Detect which cell encompasses the target text, then output its (x, y) center coordinate. 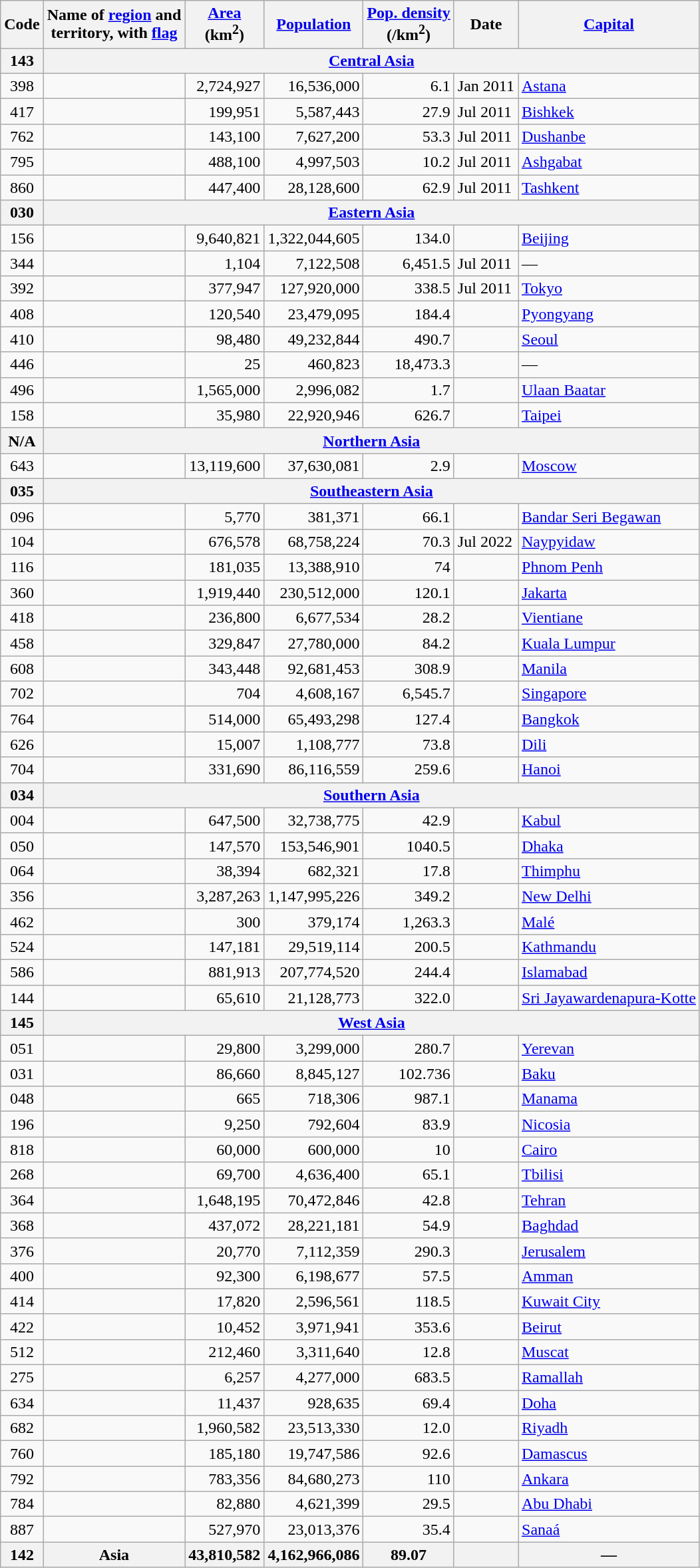
Jakarta (608, 593)
84,680,273 (314, 1479)
Asia (114, 1555)
1,960,582 (225, 1428)
143,100 (225, 136)
184.4 (409, 314)
49,232,844 (314, 339)
1.7 (409, 390)
030 (22, 213)
110 (409, 1479)
344 (22, 263)
600,000 (314, 1150)
120.1 (409, 593)
13,388,910 (314, 567)
379,174 (314, 921)
447,400 (225, 188)
368 (22, 1225)
Southeastern Asia (371, 491)
199,951 (225, 111)
153,546,901 (314, 846)
462 (22, 921)
Tashkent (608, 188)
196 (22, 1124)
6,545.7 (409, 694)
27,780,000 (314, 643)
Manila (608, 669)
Ulaan Baatar (608, 390)
050 (22, 846)
818 (22, 1150)
86,116,559 (314, 770)
881,913 (225, 973)
38,394 (225, 871)
116 (22, 567)
418 (22, 618)
683.5 (409, 1378)
Dushanbe (608, 136)
70,472,846 (314, 1200)
Kabul (608, 820)
353.6 (409, 1327)
792,604 (314, 1124)
Taipei (608, 415)
Damascus (608, 1454)
35,980 (225, 415)
1,263.3 (409, 921)
29,519,114 (314, 947)
Kathmandu (608, 947)
West Asia (371, 1023)
764 (22, 719)
338.5 (409, 289)
83.9 (409, 1124)
12.0 (409, 1428)
43,810,582 (225, 1555)
586 (22, 973)
647,500 (225, 820)
Kuala Lumpur (608, 643)
3,299,000 (314, 1048)
410 (22, 339)
10 (409, 1150)
Ramallah (608, 1378)
74 (409, 567)
064 (22, 871)
Beijing (608, 238)
27.9 (409, 111)
Phnom Penh (608, 567)
28,221,181 (314, 1225)
65,610 (225, 998)
Amman (608, 1276)
3,287,263 (225, 896)
392 (22, 289)
Tbilisi (608, 1175)
102.736 (409, 1074)
376 (22, 1251)
60,000 (225, 1150)
181,035 (225, 567)
268 (22, 1175)
634 (22, 1403)
Name of region andterritory, with flag (114, 25)
331,690 (225, 770)
86,660 (225, 1074)
004 (22, 820)
62.9 (409, 188)
53.3 (409, 136)
42.9 (409, 820)
57.5 (409, 1276)
82,880 (225, 1504)
Kuwait City (608, 1301)
Jul 2022 (486, 542)
Vientiane (608, 618)
626.7 (409, 415)
400 (22, 1276)
527,970 (225, 1529)
Thimphu (608, 871)
1,919,440 (225, 593)
322.0 (409, 998)
6,198,677 (314, 1276)
142 (22, 1555)
096 (22, 516)
3,971,941 (314, 1327)
035 (22, 491)
134.0 (409, 238)
68,758,224 (314, 542)
236,800 (225, 618)
Population (314, 25)
Seoul (608, 339)
147,181 (225, 947)
414 (22, 1301)
259.6 (409, 770)
Baku (608, 1074)
275 (22, 1378)
048 (22, 1099)
23,479,095 (314, 314)
488,100 (225, 162)
11,437 (225, 1403)
Hanoi (608, 770)
Manama (608, 1099)
15,007 (225, 744)
458 (22, 643)
118.5 (409, 1301)
Northern Asia (371, 440)
4,636,400 (314, 1175)
Sanaá (608, 1529)
70.3 (409, 542)
308.9 (409, 669)
6,257 (225, 1378)
54.9 (409, 1225)
Pyongyang (608, 314)
1,648,195 (225, 1200)
Abu Dhabi (608, 1504)
92,300 (225, 1276)
89.07 (409, 1555)
718,306 (314, 1099)
4,997,503 (314, 162)
2,724,927 (225, 86)
7,627,200 (314, 136)
643 (22, 466)
127,920,000 (314, 289)
25 (225, 365)
051 (22, 1048)
Tehran (608, 1200)
32,738,775 (314, 820)
Pop. density(/km2) (409, 25)
9,250 (225, 1124)
437,072 (225, 1225)
381,371 (314, 516)
Beirut (608, 1327)
Ankara (608, 1479)
Riyadh (608, 1428)
185,180 (225, 1454)
Cairo (608, 1150)
034 (22, 795)
Code (22, 25)
422 (22, 1327)
1,104 (225, 263)
760 (22, 1454)
784 (22, 1504)
Ashgabat (608, 162)
626 (22, 744)
Malé (608, 921)
Sri Jayawardenapura-Kotte (608, 998)
Central Asia (371, 61)
92.6 (409, 1454)
19,747,586 (314, 1454)
329,847 (225, 643)
65.1 (409, 1175)
Muscat (608, 1352)
104 (22, 542)
1,565,000 (225, 390)
Baghdad (608, 1225)
207,774,520 (314, 973)
Bishkek (608, 111)
Capital (608, 25)
230,512,000 (314, 593)
84.2 (409, 643)
16,536,000 (314, 86)
762 (22, 136)
Moscow (608, 466)
New Delhi (608, 896)
Doha (608, 1403)
1,322,044,605 (314, 238)
Singapore (608, 694)
031 (22, 1074)
4,162,966,086 (314, 1555)
7,122,508 (314, 263)
10.2 (409, 162)
Yerevan (608, 1048)
212,460 (225, 1352)
7,112,359 (314, 1251)
69,700 (225, 1175)
Bangkok (608, 719)
8,845,127 (314, 1074)
23,013,376 (314, 1529)
65,493,298 (314, 719)
446 (22, 365)
Dhaka (608, 846)
398 (22, 86)
12.8 (409, 1352)
17.8 (409, 871)
460,823 (314, 365)
343,448 (225, 669)
Astana (608, 86)
2,996,082 (314, 390)
145 (22, 1023)
Jan 2011 (486, 86)
1040.5 (409, 846)
417 (22, 111)
2.9 (409, 466)
144 (22, 998)
364 (22, 1200)
514,000 (225, 719)
3,311,640 (314, 1352)
Date (486, 25)
22,920,946 (314, 415)
Area(km2) (225, 25)
496 (22, 390)
200.5 (409, 947)
702 (22, 694)
887 (22, 1529)
356 (22, 896)
860 (22, 188)
244.4 (409, 973)
92,681,453 (314, 669)
156 (22, 238)
23,513,330 (314, 1428)
524 (22, 947)
408 (22, 314)
490.7 (409, 339)
4,608,167 (314, 694)
Naypyidaw (608, 542)
377,947 (225, 289)
120,540 (225, 314)
2,596,561 (314, 1301)
Bandar Seri Begawan (608, 516)
1,108,777 (314, 744)
158 (22, 415)
98,480 (225, 339)
676,578 (225, 542)
6,677,534 (314, 618)
987.1 (409, 1099)
28.2 (409, 618)
Eastern Asia (371, 213)
9,640,821 (225, 238)
18,473.3 (409, 365)
143 (22, 61)
290.3 (409, 1251)
Islamabad (608, 973)
29.5 (409, 1504)
300 (225, 921)
512 (22, 1352)
4,621,399 (314, 1504)
349.2 (409, 896)
10,452 (225, 1327)
35.4 (409, 1529)
28,128,600 (314, 188)
928,635 (314, 1403)
Jerusalem (608, 1251)
682,321 (314, 871)
Southern Asia (371, 795)
13,119,600 (225, 466)
795 (22, 162)
4,277,000 (314, 1378)
682 (22, 1428)
6,451.5 (409, 263)
N/A (22, 440)
127.4 (409, 719)
5,587,443 (314, 111)
Nicosia (608, 1124)
Dili (608, 744)
665 (225, 1099)
280.7 (409, 1048)
69.4 (409, 1403)
783,356 (225, 1479)
147,570 (225, 846)
21,128,773 (314, 998)
6.1 (409, 86)
5,770 (225, 516)
42.8 (409, 1200)
1,147,995,226 (314, 896)
66.1 (409, 516)
792 (22, 1479)
Tokyo (608, 289)
360 (22, 593)
37,630,081 (314, 466)
20,770 (225, 1251)
73.8 (409, 744)
17,820 (225, 1301)
608 (22, 669)
29,800 (225, 1048)
